Output the (x, y) coordinate of the center of the cell containing the given text.  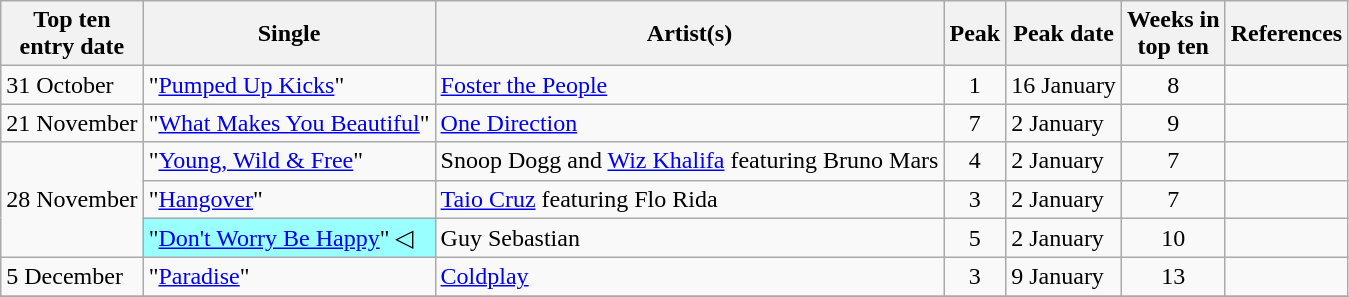
Snoop Dogg and Wiz Khalifa featuring Bruno Mars (690, 161)
"Don't Worry Be Happy" ◁ (289, 238)
21 November (72, 123)
Single (289, 34)
4 (975, 161)
5 (975, 238)
Top tenentry date (72, 34)
"What Makes You Beautiful" (289, 123)
Weeks intop ten (1173, 34)
"Paradise" (289, 277)
8 (1173, 85)
1 (975, 85)
Peak (975, 34)
Foster the People (690, 85)
9 January (1064, 277)
16 January (1064, 85)
28 November (72, 200)
Guy Sebastian (690, 238)
Taio Cruz featuring Flo Rida (690, 199)
"Young, Wild & Free" (289, 161)
5 December (72, 277)
31 October (72, 85)
10 (1173, 238)
13 (1173, 277)
References (1286, 34)
"Pumped Up Kicks" (289, 85)
Artist(s) (690, 34)
9 (1173, 123)
"Hangover" (289, 199)
One Direction (690, 123)
Peak date (1064, 34)
Coldplay (690, 277)
